Capture the cell that displays the provided text and extract its [x, y] central coordinate. 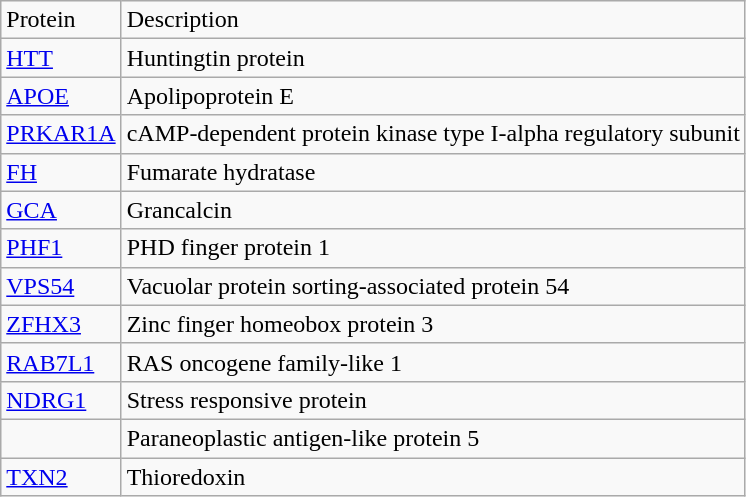
NDRG1 [61, 400]
ZFHX3 [61, 324]
cAMP-dependent protein kinase type I-alpha regulatory subunit [433, 134]
Grancalcin [433, 210]
Thioredoxin [433, 477]
Zinc finger homeobox protein 3 [433, 324]
Apolipoprotein E [433, 96]
FH [61, 172]
APOE [61, 96]
Description [433, 20]
Vacuolar protein sorting-associated protein 54 [433, 286]
Stress responsive protein [433, 400]
Paraneoplastic antigen-like protein 5 [433, 438]
GCA [61, 210]
PHD finger protein 1 [433, 248]
Fumarate hydratase [433, 172]
PRKAR1A [61, 134]
RAS oncogene family-like 1 [433, 362]
RAB7L1 [61, 362]
Huntingtin protein [433, 58]
TXN2 [61, 477]
Protein [61, 20]
HTT [61, 58]
PHF1 [61, 248]
VPS54 [61, 286]
